From the cell containing the given text, extract its center point as [x, y] coordinate. 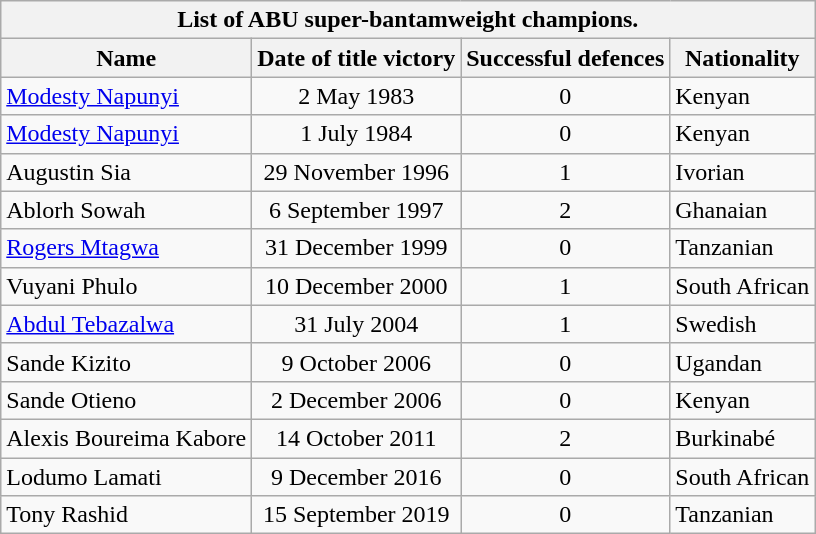
Nationality [742, 58]
Ugandan [742, 362]
15 September 2019 [356, 515]
31 July 2004 [356, 324]
14 October 2011 [356, 438]
9 December 2016 [356, 477]
29 November 1996 [356, 172]
Vuyani Phulo [126, 286]
Ghanaian [742, 210]
10 December 2000 [356, 286]
Sande Kizito [126, 362]
Augustin Sia [126, 172]
Swedish [742, 324]
Abdul Tebazalwa [126, 324]
Ablorh Sowah [126, 210]
Burkinabé [742, 438]
Tony Rashid [126, 515]
2 May 1983 [356, 96]
List of ABU super-bantamweight champions. [408, 20]
1 July 1984 [356, 134]
Lodumo Lamati [126, 477]
Successful defences [566, 58]
Rogers Mtagwa [126, 248]
Sande Otieno [126, 400]
6 September 1997 [356, 210]
9 October 2006 [356, 362]
2 December 2006 [356, 400]
Name [126, 58]
Alexis Boureima Kabore [126, 438]
Ivorian [742, 172]
31 December 1999 [356, 248]
Date of title victory [356, 58]
